Scan for the cell matching the given text and deliver its [x, y] coordinate at center. 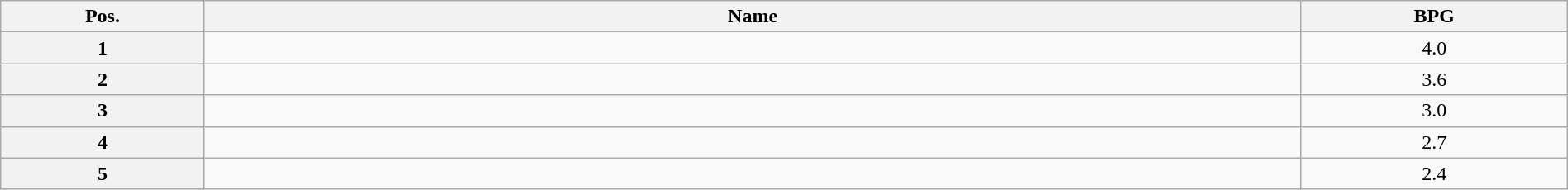
2.7 [1434, 142]
4.0 [1434, 48]
3 [103, 111]
4 [103, 142]
5 [103, 173]
3.6 [1434, 79]
BPG [1434, 17]
Pos. [103, 17]
Name [753, 17]
2.4 [1434, 173]
2 [103, 79]
1 [103, 48]
3.0 [1434, 111]
